Find where the given text appears and provide that cell's center as (x, y) coordinate. 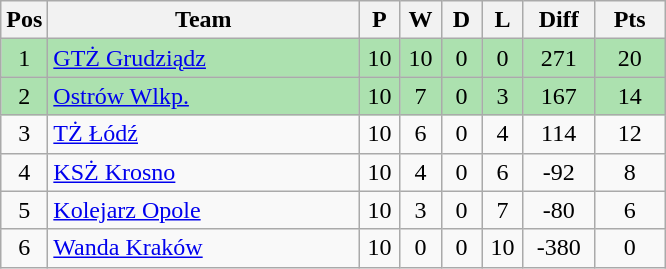
D (462, 20)
167 (558, 96)
Team (204, 20)
-92 (558, 172)
2 (24, 96)
Pos (24, 20)
W (420, 20)
TŻ Łódź (204, 134)
KSŻ Krosno (204, 172)
114 (558, 134)
Pts (630, 20)
P (380, 20)
-80 (558, 210)
-380 (558, 248)
14 (630, 96)
GTŻ Grudziądz (204, 58)
Kolejarz Opole (204, 210)
Wanda Kraków (204, 248)
5 (24, 210)
1 (24, 58)
Diff (558, 20)
Ostrów Wlkp. (204, 96)
12 (630, 134)
271 (558, 58)
20 (630, 58)
8 (630, 172)
L (502, 20)
